Pinpoint the cell where the given text exists, returning its [x, y] midpoint coordinate. 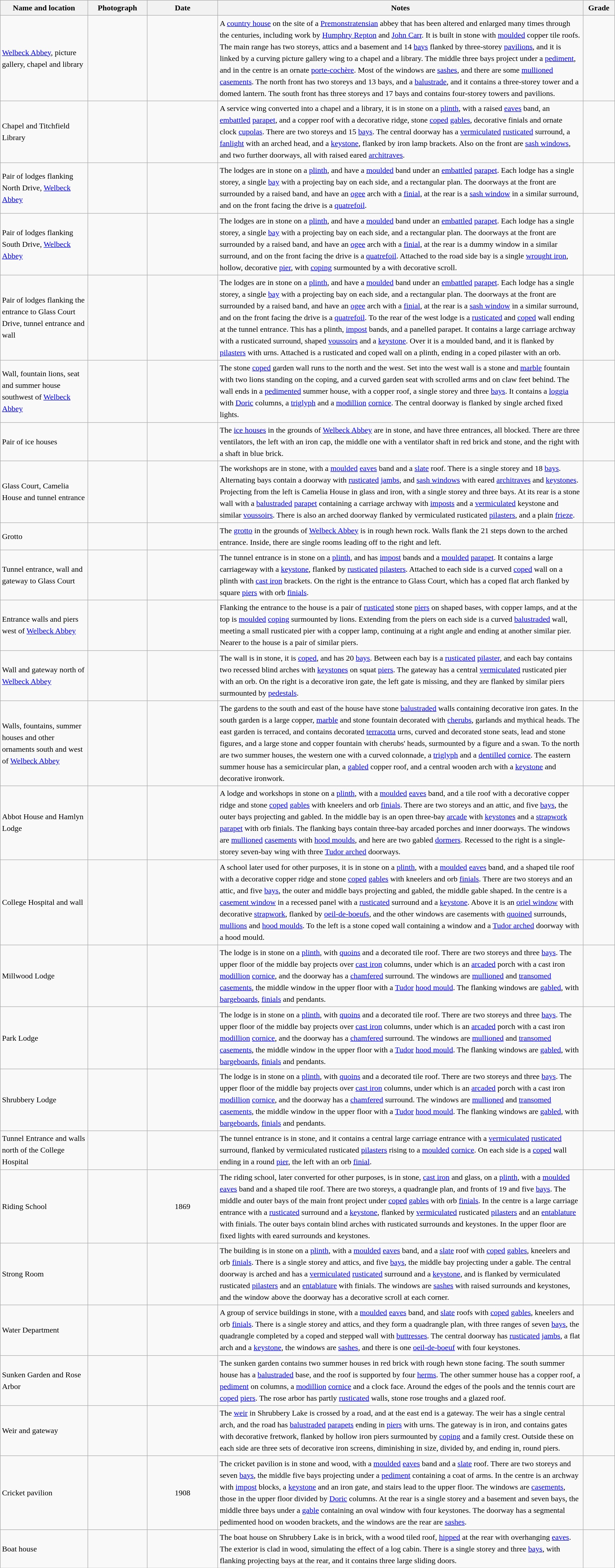
College Hospital and wall [44, 902]
Welbeck Abbey, picture gallery, chapel and library [44, 58]
Wall and gateway north of Welbeck Abbey [44, 676]
Wall, fountain lions, seat and summer house southwest of Welbeck Abbey [44, 391]
Photograph [117, 8]
Sunken Garden and Rose Arbor [44, 1380]
1908 [183, 1492]
Pair of lodges flanking South Drive, Welbeck Abbey [44, 244]
Grade [599, 8]
Strong Room [44, 1274]
Date [183, 8]
Pair of lodges flanking North Drive, Welbeck Abbey [44, 188]
Glass Court, Camelia House and tunnel entrance [44, 492]
Millwood Lodge [44, 976]
Notes [400, 8]
Entrance walls and piers west of Welbeck Abbey [44, 625]
Cricket pavilion [44, 1492]
Shrubbery Lodge [44, 1100]
Abbot House and Hamlyn Lodge [44, 823]
1869 [183, 1206]
Boat house [44, 1549]
Weir and gateway [44, 1431]
Tunnel entrance, wall and gateway to Glass Court [44, 575]
Name and location [44, 8]
Park Lodge [44, 1038]
Tunnel Entrance and walls north of the College Hospital [44, 1150]
Pair of ice houses [44, 442]
Walls, fountains, summer houses and other ornaments south and west of Welbeck Abbey [44, 743]
Grotto [44, 536]
Water Department [44, 1330]
Pair of lodges flanking the entrance to Glass Court Drive, tunnel entrance and wall [44, 318]
Chapel and Titchfield Library [44, 132]
Riding School [44, 1206]
